Locate the cell with the specified text and output its [X, Y] center coordinate. 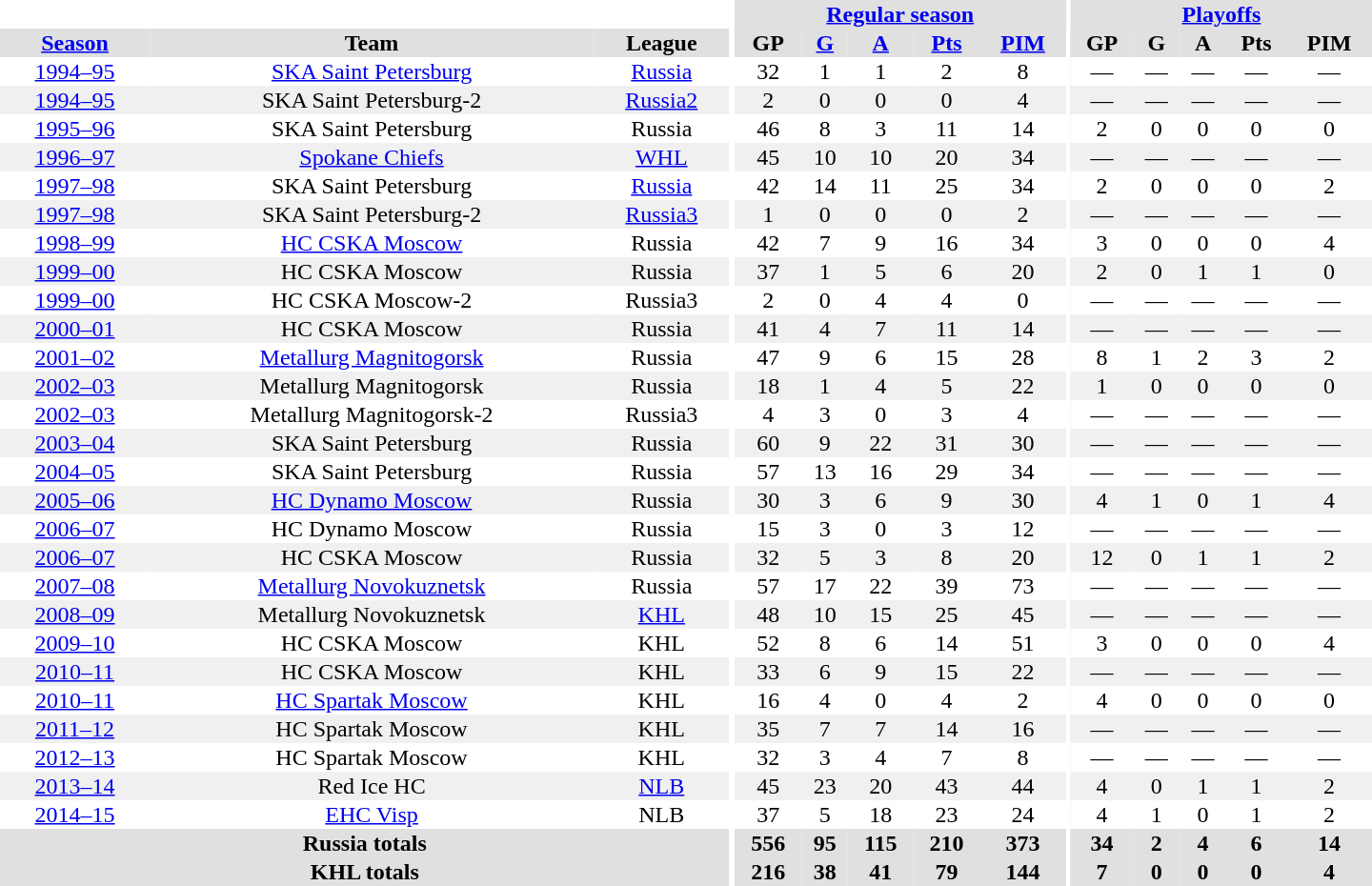
1996–97 [74, 157]
38 [825, 872]
216 [768, 872]
Metallurg Magnitogorsk-2 [372, 414]
2008–09 [74, 614]
44 [1023, 786]
17 [825, 586]
1998–99 [74, 243]
2007–08 [74, 586]
43 [946, 786]
EHC Visp [372, 815]
2013–14 [74, 786]
47 [768, 357]
33 [768, 672]
Season [74, 43]
2001–02 [74, 357]
28 [1023, 357]
73 [1023, 586]
373 [1023, 843]
79 [946, 872]
2011–12 [74, 729]
HC CSKA Moscow-2 [372, 300]
2003–04 [74, 443]
29 [946, 472]
39 [946, 586]
1995–96 [74, 129]
League [661, 43]
95 [825, 843]
WHL [661, 157]
2005–06 [74, 500]
210 [946, 843]
Regular season [899, 14]
KHL totals [365, 872]
48 [768, 614]
115 [880, 843]
2009–10 [74, 643]
Red Ice HC [372, 786]
Spokane Chiefs [372, 157]
24 [1023, 815]
51 [1023, 643]
Playoffs [1221, 14]
144 [1023, 872]
31 [946, 443]
13 [825, 472]
556 [768, 843]
Russia2 [661, 100]
2012–13 [74, 757]
35 [768, 729]
2004–05 [74, 472]
46 [768, 129]
Russia totals [365, 843]
2014–15 [74, 815]
52 [768, 643]
Team [372, 43]
2000–01 [74, 329]
60 [768, 443]
